Identify which cell holds the provided text, then report its (x, y) central coordinate. 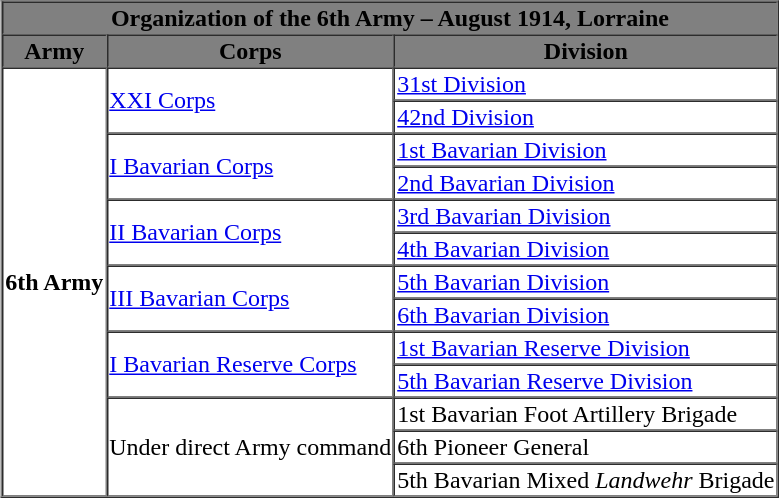
5th Bavarian Reserve Division (586, 380)
XXI Corps (250, 101)
III Bavarian Corps (250, 299)
1st Bavarian Division (586, 150)
2nd Bavarian Division (586, 182)
5th Bavarian Division (586, 282)
6th Army (54, 282)
4th Bavarian Division (586, 248)
1st Bavarian Reserve Division (586, 348)
6th Pioneer General (586, 446)
Organization of the 6th Army – August 1914, Lorraine (390, 18)
I Bavarian Corps (250, 167)
1st Bavarian Foot Artillery Brigade (586, 414)
Corps (250, 50)
31st Division (586, 84)
I Bavarian Reserve Corps (250, 365)
Under direct Army command (250, 448)
II Bavarian Corps (250, 233)
3rd Bavarian Division (586, 216)
5th Bavarian Mixed Landwehr Brigade (586, 480)
Division (586, 50)
6th Bavarian Division (586, 314)
Army (54, 50)
42nd Division (586, 116)
